Capture the cell that displays the provided text and extract its [x, y] central coordinate. 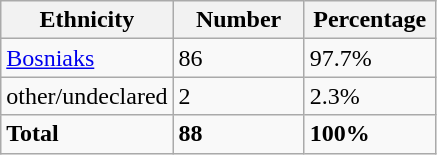
other/undeclared [87, 96]
Bosniaks [87, 58]
100% [370, 134]
2 [238, 96]
Total [87, 134]
97.7% [370, 58]
Number [238, 20]
2.3% [370, 96]
88 [238, 134]
Percentage [370, 20]
86 [238, 58]
Ethnicity [87, 20]
